Scan for the cell matching the given text and deliver its [x, y] coordinate at center. 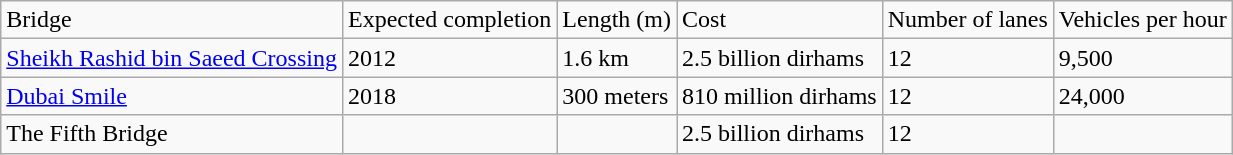
The Fifth Bridge [172, 134]
Cost [779, 20]
Vehicles per hour [1142, 20]
1.6 km [617, 58]
Bridge [172, 20]
9,500 [1142, 58]
2018 [449, 96]
300 meters [617, 96]
Dubai Smile [172, 96]
2012 [449, 58]
Length (m) [617, 20]
Expected completion [449, 20]
810 million dirhams [779, 96]
Sheikh Rashid bin Saeed Crossing [172, 58]
24,000 [1142, 96]
Number of lanes [968, 20]
